Capture the cell that displays the provided text and extract its (X, Y) central coordinate. 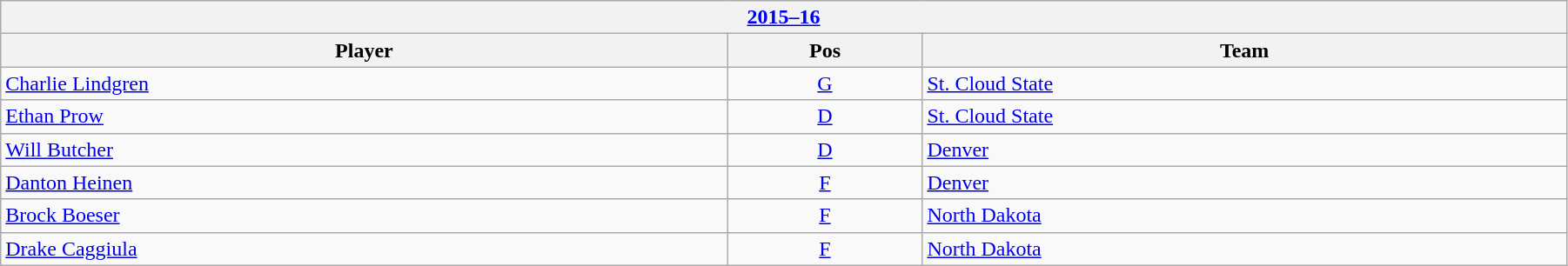
Ethan Prow (364, 116)
Player (364, 50)
Brock Boeser (364, 216)
Will Butcher (364, 150)
Drake Caggiula (364, 249)
Danton Heinen (364, 183)
Team (1244, 50)
Pos (825, 50)
2015–16 (784, 17)
G (825, 83)
Charlie Lindgren (364, 83)
